Provide the [X, Y] coordinate of the cell's center where the given text is located.  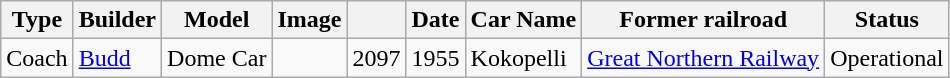
2097 [376, 58]
Operational [887, 58]
Date [436, 20]
Kokopelli [524, 58]
Coach [37, 58]
Type [37, 20]
Great Northern Railway [704, 58]
Image [310, 20]
1955 [436, 58]
Status [887, 20]
Former railroad [704, 20]
Builder [117, 20]
Model [217, 20]
Car Name [524, 20]
Budd [117, 58]
Dome Car [217, 58]
